From the cell containing the given text, extract its center point as [X, Y] coordinate. 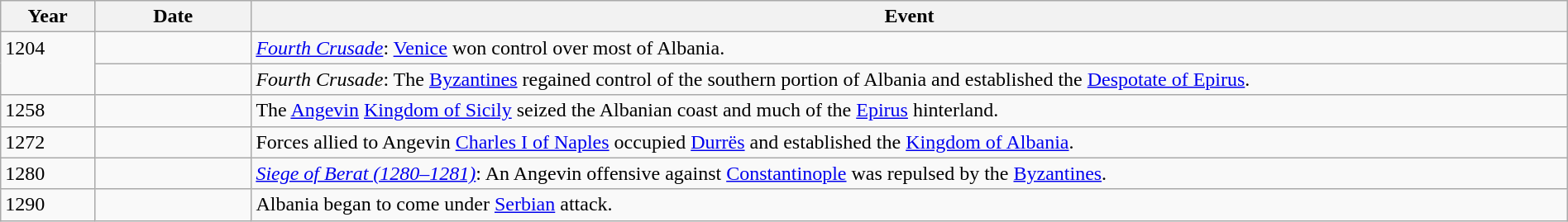
Fourth Crusade: The Byzantines regained control of the southern portion of Albania and established the Despotate of Epirus. [910, 79]
Event [910, 17]
1280 [48, 173]
1204 [48, 64]
Date [172, 17]
1290 [48, 205]
1258 [48, 111]
Forces allied to Angevin Charles I of Naples occupied Durrës and established the Kingdom of Albania. [910, 142]
The Angevin Kingdom of Sicily seized the Albanian coast and much of the Epirus hinterland. [910, 111]
Fourth Crusade: Venice won control over most of Albania. [910, 48]
Siege of Berat (1280–1281): An Angevin offensive against Constantinople was repulsed by the Byzantines. [910, 173]
Albania began to come under Serbian attack. [910, 205]
1272 [48, 142]
Year [48, 17]
